Return [x, y] of the center of cell containing provided text 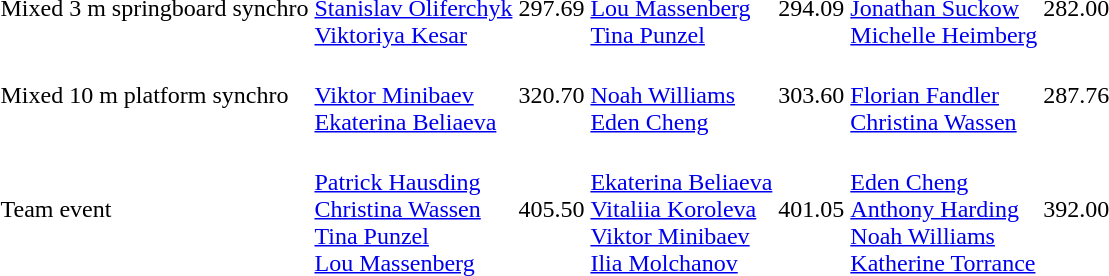
320.70 [552, 95]
Florian FandlerChristina Wassen [944, 95]
Noah WilliamsEden Cheng [682, 95]
Viktor MinibaevEkaterina Beliaeva [414, 95]
303.60 [812, 95]
